Provide the (x, y) coordinate of the cell's center where the given text is located.  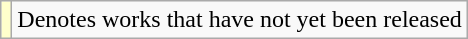
Denotes works that have not yet been released (240, 20)
